Return the (x, y) coordinate for the center point of the cell that contains the specified text.  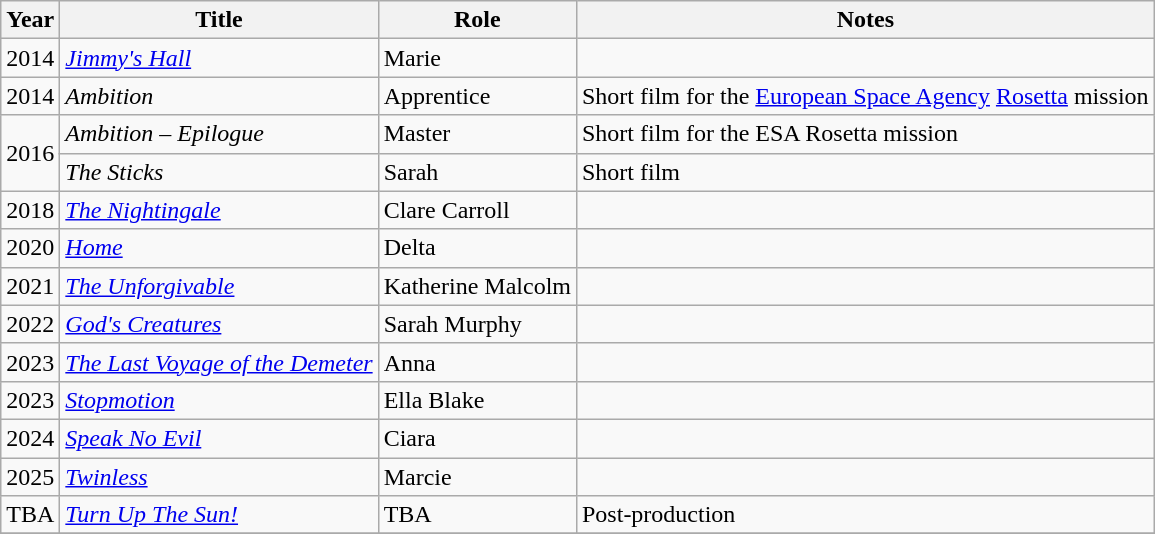
Home (219, 248)
Short film (865, 172)
God's Creatures (219, 324)
Clare Carroll (477, 210)
Sarah Murphy (477, 324)
Apprentice (477, 96)
Sarah (477, 172)
Role (477, 20)
Stopmotion (219, 400)
Ambition (219, 96)
Jimmy's Hall (219, 58)
Marcie (477, 477)
Twinless (219, 477)
The Sticks (219, 172)
The Nightingale (219, 210)
2016 (30, 153)
Katherine Malcolm (477, 286)
The Unforgivable (219, 286)
Post-production (865, 515)
Delta (477, 248)
Short film for the ESA Rosetta mission (865, 134)
Anna (477, 362)
Ciara (477, 438)
Speak No Evil (219, 438)
Year (30, 20)
2024 (30, 438)
Notes (865, 20)
2020 (30, 248)
Marie (477, 58)
The Last Voyage of the Demeter (219, 362)
2022 (30, 324)
Ambition – Epilogue (219, 134)
2021 (30, 286)
2025 (30, 477)
Ella Blake (477, 400)
Title (219, 20)
2018 (30, 210)
Master (477, 134)
Turn Up The Sun! (219, 515)
Short film for the European Space Agency Rosetta mission (865, 96)
